Identify which cell holds the provided text, then report its [x, y] central coordinate. 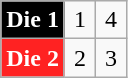
3 [112, 58]
Die 1 [33, 20]
2 [80, 58]
Die 2 [33, 58]
4 [112, 20]
1 [80, 20]
